Output the [X, Y] coordinate of the center of the cell containing the given text.  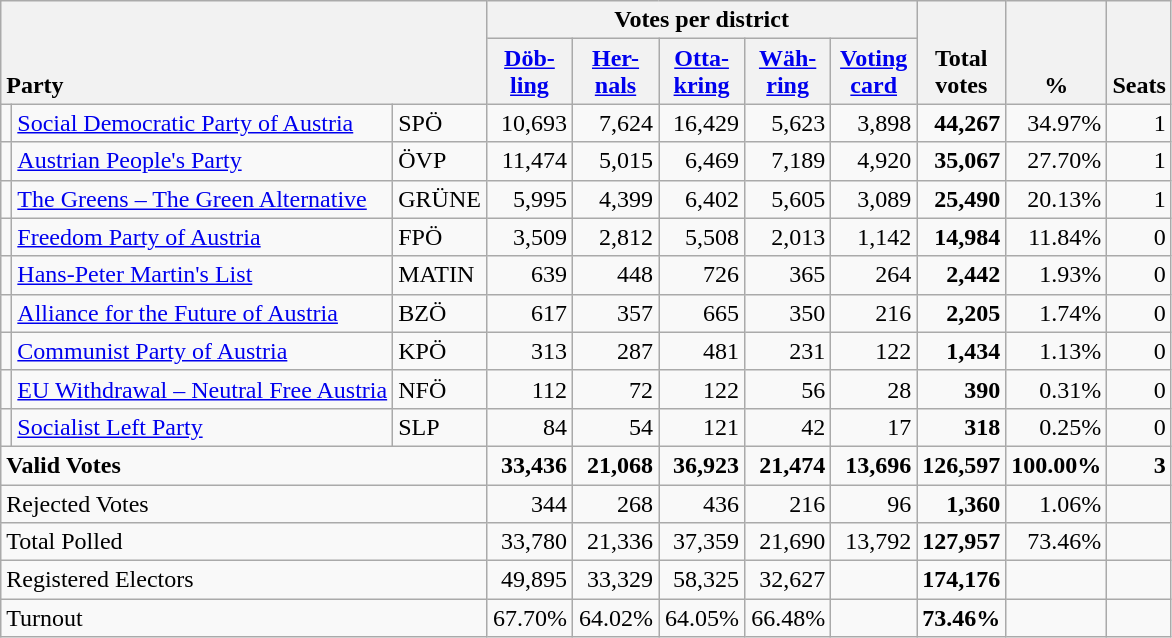
Seats [1139, 52]
14,984 [962, 237]
3,089 [874, 199]
365 [788, 275]
121 [702, 427]
28 [874, 389]
Hans-Peter Martin's List [202, 275]
231 [788, 351]
6,402 [702, 199]
SLP [440, 427]
100.00% [1056, 465]
27.70% [1056, 161]
639 [529, 275]
13,792 [874, 542]
2,442 [962, 275]
58,325 [702, 580]
Votes per district [701, 20]
6,469 [702, 161]
Freedom Party of Austria [202, 237]
20.13% [1056, 199]
The Greens – The Green Alternative [202, 199]
357 [615, 313]
Communist Party of Austria [202, 351]
1.06% [1056, 503]
66.48% [788, 618]
1.93% [1056, 275]
1.13% [1056, 351]
726 [702, 275]
Her-nals [615, 72]
KPÖ [440, 351]
21,336 [615, 542]
Social Democratic Party of Austria [202, 123]
64.02% [615, 618]
313 [529, 351]
350 [788, 313]
Party [244, 52]
49,895 [529, 580]
264 [874, 275]
Otta-kring [702, 72]
FPÖ [440, 237]
35,067 [962, 161]
126,597 [962, 465]
13,696 [874, 465]
44,267 [962, 123]
25,490 [962, 199]
4,920 [874, 161]
5,605 [788, 199]
2,013 [788, 237]
Turnout [244, 618]
Rejected Votes [244, 503]
17 [874, 427]
4,399 [615, 199]
7,624 [615, 123]
287 [615, 351]
7,189 [788, 161]
Austrian People's Party [202, 161]
448 [615, 275]
Socialist Left Party [202, 427]
MATIN [440, 275]
3,509 [529, 237]
56 [788, 389]
34.97% [1056, 123]
0.25% [1056, 427]
BZÖ [440, 313]
32,627 [788, 580]
% [1056, 52]
390 [962, 389]
21,690 [788, 542]
GRÜNE [440, 199]
11.84% [1056, 237]
436 [702, 503]
Alliance for the Future of Austria [202, 313]
33,436 [529, 465]
21,474 [788, 465]
NFÖ [440, 389]
344 [529, 503]
1,434 [962, 351]
96 [874, 503]
127,957 [962, 542]
2,205 [962, 313]
5,015 [615, 161]
617 [529, 313]
64.05% [702, 618]
16,429 [702, 123]
Votingcard [874, 72]
5,995 [529, 199]
1,360 [962, 503]
2,812 [615, 237]
268 [615, 503]
Valid Votes [244, 465]
37,359 [702, 542]
33,780 [529, 542]
665 [702, 313]
SPÖ [440, 123]
5,508 [702, 237]
1.74% [1056, 313]
0.31% [1056, 389]
Totalvotes [962, 52]
10,693 [529, 123]
Total Polled [244, 542]
84 [529, 427]
1,142 [874, 237]
Döb-ling [529, 72]
Wäh-ring [788, 72]
EU Withdrawal – Neutral Free Austria [202, 389]
72 [615, 389]
ÖVP [440, 161]
3,898 [874, 123]
3 [1139, 465]
481 [702, 351]
112 [529, 389]
42 [788, 427]
5,623 [788, 123]
174,176 [962, 580]
67.70% [529, 618]
21,068 [615, 465]
54 [615, 427]
11,474 [529, 161]
33,329 [615, 580]
Registered Electors [244, 580]
36,923 [702, 465]
318 [962, 427]
